Return the (x, y) coordinate for the center point of the cell that contains the specified text.  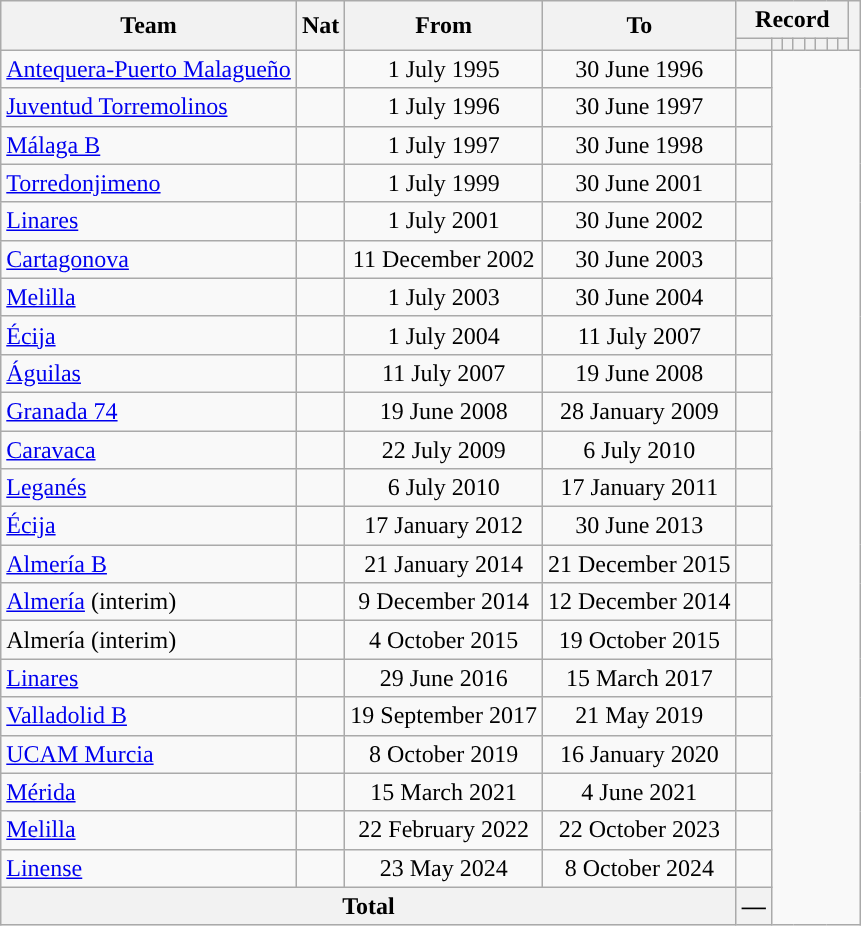
30 June 1996 (639, 69)
11 December 2002 (444, 259)
Málaga B (149, 145)
Leganés (149, 488)
Team (149, 26)
1 July 1996 (444, 107)
19 September 2017 (444, 716)
1 July 1997 (444, 145)
Valladolid B (149, 716)
Águilas (149, 373)
17 January 2012 (444, 526)
29 June 2016 (444, 678)
17 January 2011 (639, 488)
22 October 2023 (639, 830)
28 January 2009 (639, 411)
23 May 2024 (444, 868)
21 January 2014 (444, 564)
Granada 74 (149, 411)
Antequera-Puerto Malagueño (149, 69)
Total (368, 906)
12 December 2014 (639, 602)
Torredonjimeno (149, 183)
30 June 1997 (639, 107)
21 May 2019 (639, 716)
Mérida (149, 792)
30 June 2003 (639, 259)
Nat (320, 26)
UCAM Murcia (149, 754)
4 October 2015 (444, 640)
To (639, 26)
Cartagonova (149, 259)
8 October 2024 (639, 868)
30 June 2002 (639, 221)
30 June 2013 (639, 526)
1 July 2004 (444, 335)
Juventud Torremolinos (149, 107)
19 October 2015 (639, 640)
16 January 2020 (639, 754)
4 June 2021 (639, 792)
22 July 2009 (444, 449)
1 July 2001 (444, 221)
Record (792, 20)
30 June 2004 (639, 297)
Caravaca (149, 449)
15 March 2021 (444, 792)
8 October 2019 (444, 754)
30 June 1998 (639, 145)
Linense (149, 868)
From (444, 26)
15 March 2017 (639, 678)
Almería B (149, 564)
— (754, 906)
1 July 2003 (444, 297)
30 June 2001 (639, 183)
1 July 1995 (444, 69)
9 December 2014 (444, 602)
1 July 1999 (444, 183)
22 February 2022 (444, 830)
21 December 2015 (639, 564)
